Search for the cell housing the specified text and yield its [x, y] center coordinate. 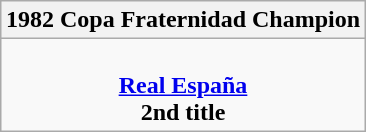
Real España2nd title [182, 85]
1982 Copa Fraternidad Champion [182, 20]
